Search for the cell housing the specified text and yield its (X, Y) center coordinate. 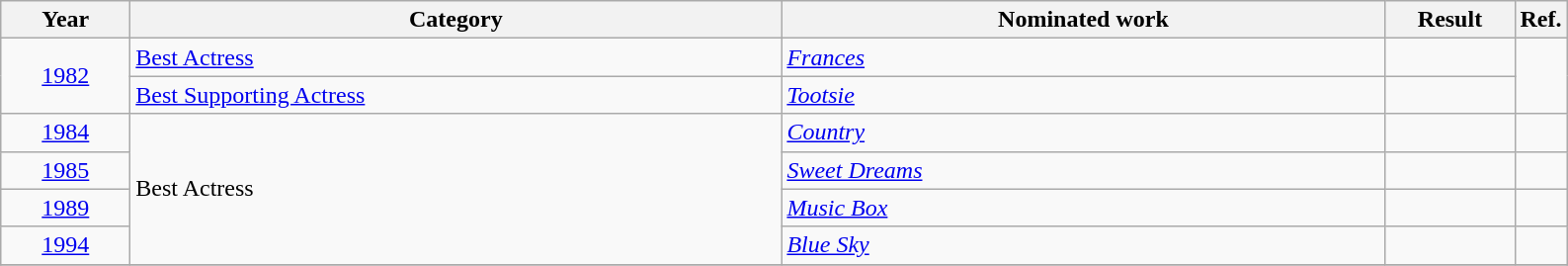
Country (1083, 133)
Ref. (1541, 20)
Blue Sky (1083, 245)
Tootsie (1083, 95)
Best Supporting Actress (456, 95)
Category (456, 20)
1994 (65, 245)
1985 (65, 170)
Frances (1083, 57)
1982 (65, 76)
1984 (65, 133)
1989 (65, 208)
Result (1450, 20)
Nominated work (1083, 20)
Music Box (1083, 208)
Year (65, 20)
Sweet Dreams (1083, 170)
